Identify which cell holds the provided text, then report its [x, y] central coordinate. 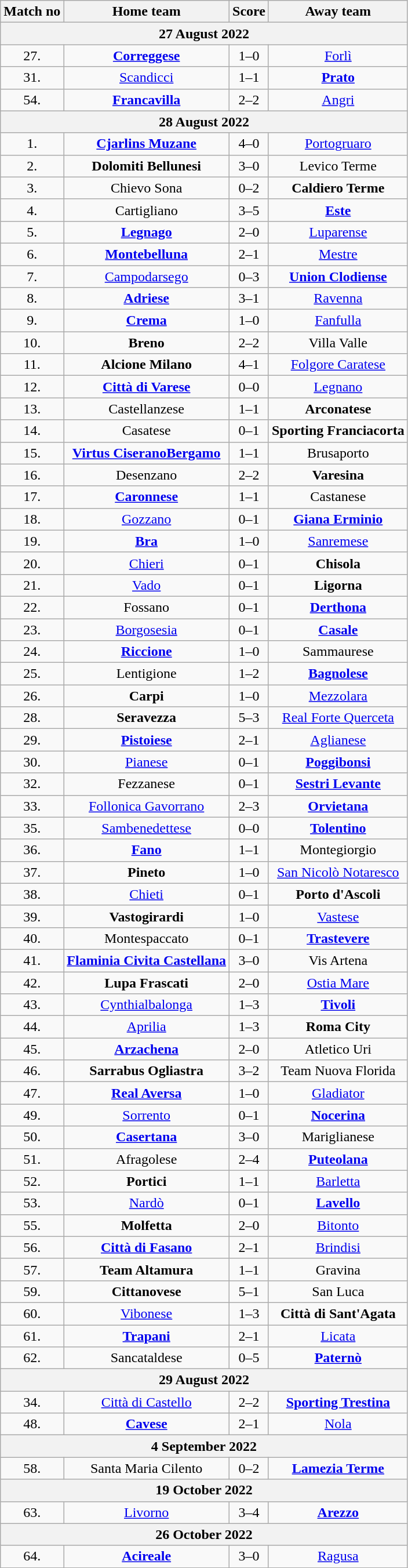
48. [32, 1424]
Real Aversa [147, 1093]
15. [32, 453]
3–2 [249, 1071]
58. [32, 1468]
44. [32, 1027]
Orvietana [338, 806]
10. [32, 343]
8. [32, 299]
Sancataldese [147, 1358]
Legnano [338, 387]
28 August 2022 [204, 122]
Sporting Franciacorta [338, 431]
Breno [147, 343]
Lavello [338, 1203]
Fano [147, 850]
38. [32, 894]
Portogruaro [338, 144]
34. [32, 1402]
Città di Sant'Agata [338, 1313]
Sammaurese [338, 652]
Bitonto [338, 1225]
San Nicolò Notaresco [338, 872]
Sporting Trestina [338, 1402]
Away team [338, 12]
Gozzano [147, 519]
Casatese [147, 431]
Santa Maria Cilento [147, 1468]
Carpi [147, 696]
55. [32, 1225]
57. [32, 1269]
26 October 2022 [204, 1534]
Aprilia [147, 1027]
Ostia Mare [338, 983]
61. [32, 1335]
21. [32, 585]
Chisola [338, 563]
47. [32, 1093]
Cartigliano [147, 210]
Alcione Milano [147, 365]
Este [338, 210]
7. [32, 277]
Vis Artena [338, 960]
Mezzolara [338, 696]
30. [32, 762]
22. [32, 607]
23. [32, 629]
31. [32, 78]
35. [32, 828]
Adriese [147, 299]
20. [32, 563]
Follonica Gavorrano [147, 806]
Montebelluna [147, 254]
Città di Castello [147, 1402]
45. [32, 1049]
Vastogirardi [147, 916]
39. [32, 916]
Vado [147, 585]
Union Clodiense [338, 277]
Cynthialbalonga [147, 1005]
Mariglianese [338, 1137]
Città di Varese [147, 387]
Legnago [147, 232]
18. [32, 519]
Arconatese [338, 409]
2–4 [249, 1159]
25. [32, 674]
Acireale [147, 1556]
Brindisi [338, 1247]
Livorno [147, 1512]
12. [32, 387]
Angri [338, 100]
Casale [338, 629]
Bra [147, 541]
Correggese [147, 56]
Fossano [147, 607]
Ligorna [338, 585]
Casertana [147, 1137]
Bagnolese [338, 674]
40. [32, 938]
Porto d'Ascoli [338, 894]
52. [32, 1181]
Pineto [147, 872]
3–4 [249, 1512]
27. [32, 56]
Giana Erminio [338, 519]
2. [32, 166]
Sestri Levante [338, 784]
Campodarsego [147, 277]
Montespaccato [147, 938]
Score [249, 12]
3–1 [249, 299]
Sorrento [147, 1115]
1. [32, 144]
Gravina [338, 1269]
Match no [32, 12]
Crema [147, 321]
Vastese [338, 916]
Varesina [338, 475]
Aglianese [338, 740]
Arzachena [147, 1049]
Derthona [338, 607]
4–0 [249, 144]
50. [32, 1137]
Afragolese [147, 1159]
27 August 2022 [204, 34]
37. [32, 872]
26. [32, 696]
Roma City [338, 1027]
19. [32, 541]
Lamezia Terme [338, 1468]
19 October 2022 [204, 1490]
Flaminia Civita Castellana [147, 960]
Castellanzese [147, 409]
Puteolana [338, 1159]
Seravezza [147, 718]
Gladiator [338, 1093]
Real Forte Querceta [338, 718]
51. [32, 1159]
5–1 [249, 1291]
Barletta [338, 1181]
Licata [338, 1335]
14. [32, 431]
62. [32, 1358]
Cavese [147, 1424]
Paternò [338, 1358]
Riccione [147, 652]
Atletico Uri [338, 1049]
Scandicci [147, 78]
4–1 [249, 365]
0–3 [249, 277]
43. [32, 1005]
San Luca [338, 1291]
3–5 [249, 210]
Pistoiese [147, 740]
33. [32, 806]
17. [32, 497]
Portici [147, 1181]
Francavilla [147, 100]
Borgosesia [147, 629]
Trastevere [338, 938]
Tivoli [338, 1005]
53. [32, 1203]
1–2 [249, 674]
Montegiorgio [338, 850]
16. [32, 475]
Castanese [338, 497]
Forlì [338, 56]
Fezzanese [147, 784]
3. [32, 188]
29 August 2022 [204, 1380]
Caldiero Terme [338, 188]
Brusaporto [338, 453]
Cjarlins Muzane [147, 144]
56. [32, 1247]
54. [32, 100]
32. [32, 784]
5–3 [249, 718]
63. [32, 1512]
13. [32, 409]
Cittanovese [147, 1291]
Ragusa [338, 1556]
59. [32, 1291]
36. [32, 850]
Lupa Frascati [147, 983]
11. [32, 365]
64. [32, 1556]
24. [32, 652]
Molfetta [147, 1225]
29. [32, 740]
Caronnese [147, 497]
Chieri [147, 563]
Trapani [147, 1335]
42. [32, 983]
Team Altamura [147, 1269]
Luparense [338, 232]
Levico Terme [338, 166]
6. [32, 254]
4 September 2022 [204, 1446]
0–5 [249, 1358]
Nocerina [338, 1115]
Nardò [147, 1203]
Folgore Caratese [338, 365]
Villa Valle [338, 343]
46. [32, 1071]
Chievo Sona [147, 188]
41. [32, 960]
Nola [338, 1424]
60. [32, 1313]
Sanremese [338, 541]
Città di Fasano [147, 1247]
Desenzano [147, 475]
Poggibonsi [338, 762]
Sambenedettese [147, 828]
Sarrabus Ogliastra [147, 1071]
Ravenna [338, 299]
5. [32, 232]
4. [32, 210]
Home team [147, 12]
Virtus CiseranoBergamo [147, 453]
9. [32, 321]
Lentigione [147, 674]
49. [32, 1115]
Pianese [147, 762]
28. [32, 718]
2–3 [249, 806]
Prato [338, 78]
Dolomiti Bellunesi [147, 166]
Vibonese [147, 1313]
Tolentino [338, 828]
Fanfulla [338, 321]
Chieti [147, 894]
Arezzo [338, 1512]
Mestre [338, 254]
Team Nuova Florida [338, 1071]
